Extract the (x, y) coordinate from the center of the cell holding the provided text.  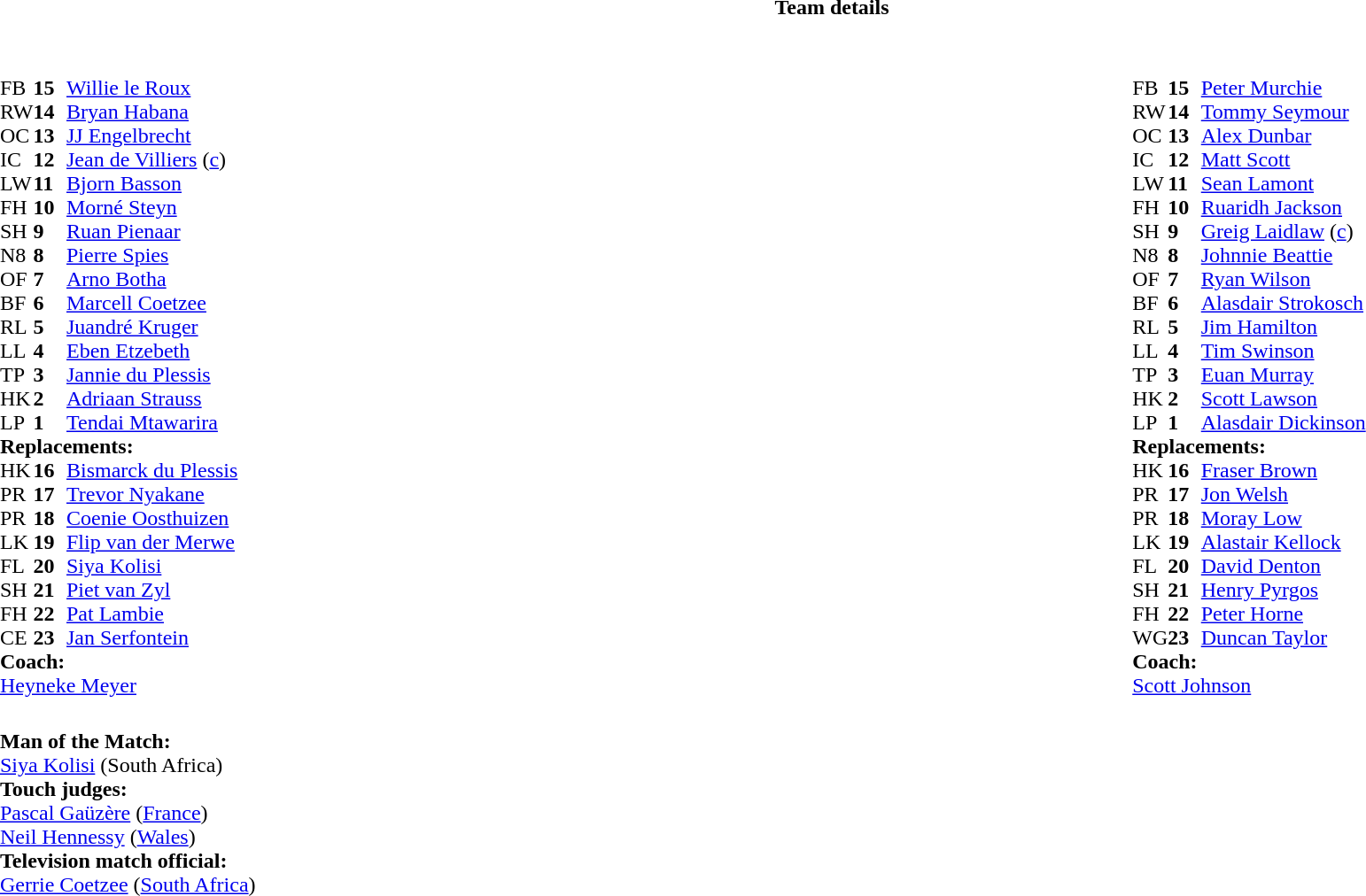
Matt Scott (1284, 159)
Ruan Pienaar (152, 232)
Pat Lambie (152, 614)
Jan Serfontein (152, 637)
Marcell Coetzee (152, 303)
Pierre Spies (152, 255)
Johnnie Beattie (1284, 255)
Juandré Kruger (152, 328)
Adriaan Strauss (152, 398)
Siya Kolisi (152, 567)
Henry Pyrgos (1284, 590)
Peter Murchie (1284, 89)
Ruaridh Jackson (1284, 207)
Flip van der Merwe (152, 542)
CE (17, 637)
Tim Swinson (1284, 351)
Alex Dunbar (1284, 136)
JJ Engelbrecht (152, 136)
David Denton (1284, 567)
Duncan Taylor (1284, 637)
Moray Low (1284, 519)
Scott Johnson (1249, 685)
WG (1150, 637)
Alasdair Dickinson (1284, 423)
Morné Steyn (152, 207)
Coenie Oosthuizen (152, 519)
Bjorn Basson (152, 184)
Bismarck du Plessis (152, 471)
Fraser Brown (1284, 471)
Willie le Roux (152, 89)
Ryan Wilson (1284, 280)
Piet van Zyl (152, 590)
Jannie du Plessis (152, 375)
Jim Hamilton (1284, 328)
Alastair Kellock (1284, 542)
Bryan Habana (152, 112)
Jean de Villiers (c) (152, 159)
Tommy Seymour (1284, 112)
Arno Botha (152, 280)
Eben Etzebeth (152, 351)
Euan Murray (1284, 375)
Trevor Nyakane (152, 494)
Greig Laidlaw (c) (1284, 232)
Sean Lamont (1284, 184)
Heyneke Meyer (119, 685)
Peter Horne (1284, 614)
Alasdair Strokosch (1284, 303)
Scott Lawson (1284, 398)
Jon Welsh (1284, 494)
Tendai Mtawarira (152, 423)
